Find where the given text appears and provide that cell's center as [X, Y] coordinate. 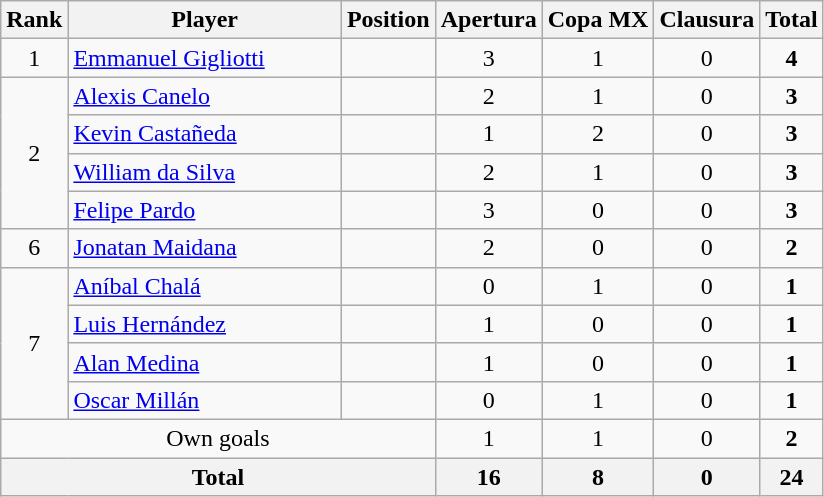
Jonatan Maidana [205, 248]
Clausura [707, 20]
Aníbal Chalá [205, 286]
Alan Medina [205, 362]
4 [792, 58]
Emmanuel Gigliotti [205, 58]
6 [34, 248]
Apertura [488, 20]
William da Silva [205, 172]
8 [598, 477]
Alexis Canelo [205, 96]
Kevin Castañeda [205, 134]
Luis Hernández [205, 324]
Oscar Millán [205, 400]
Copa MX [598, 20]
Own goals [218, 438]
Rank [34, 20]
16 [488, 477]
Player [205, 20]
Felipe Pardo [205, 210]
Position [388, 20]
24 [792, 477]
7 [34, 343]
